Find where the given text appears and provide that cell's center as (x, y) coordinate. 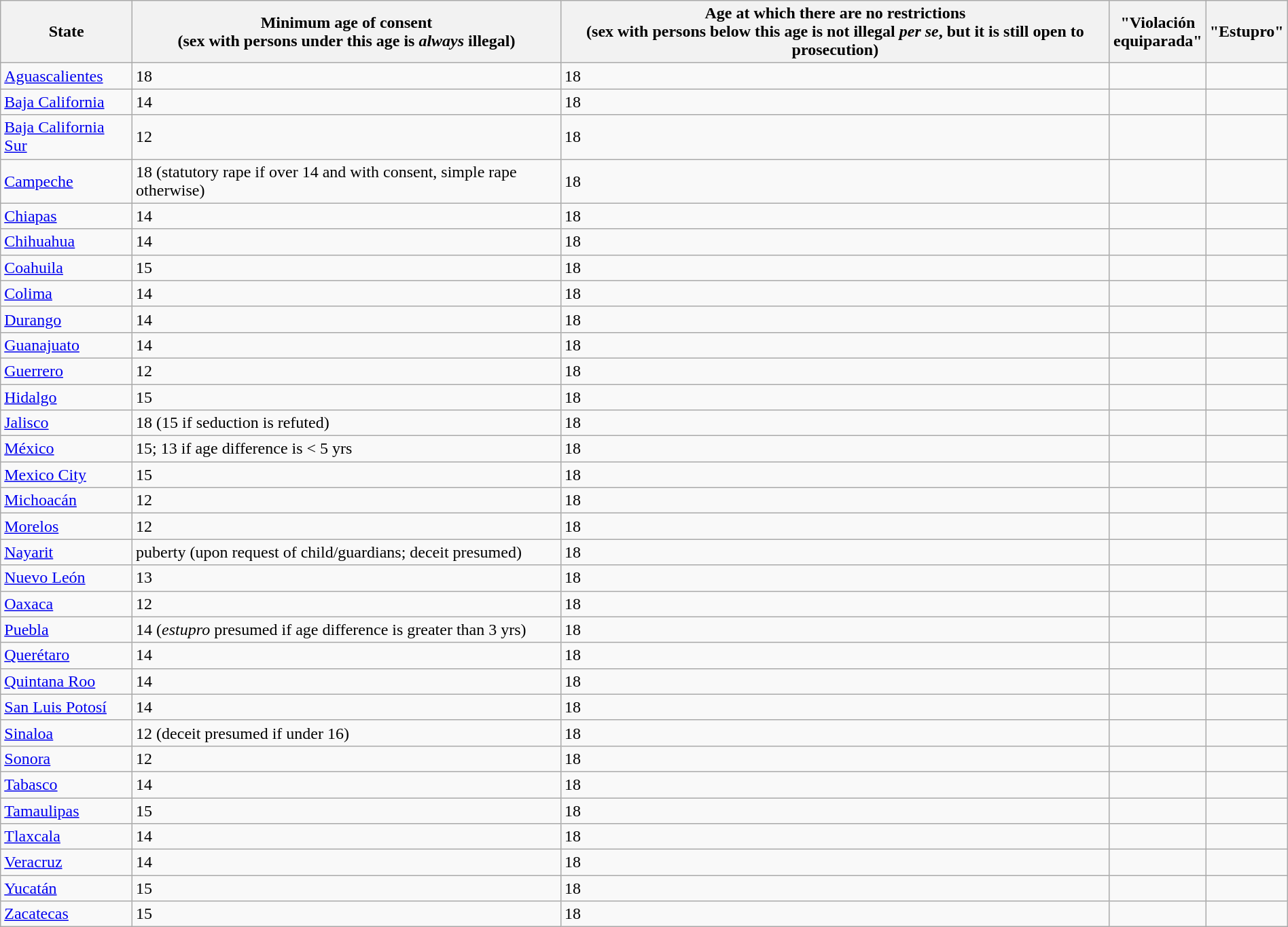
Guerrero (67, 371)
Sinaloa (67, 733)
Coahuila (67, 268)
Chiapas (67, 216)
Veracruz (67, 862)
Age at which there are no restrictions(sex with persons below this age is not illegal per se, but it is still open to prosecution) (835, 32)
12 (deceit presumed if under 16) (346, 733)
"Violación equiparada" (1158, 32)
18 (15 if seduction is refuted) (346, 423)
Tamaulipas (67, 810)
Nayarit (67, 552)
México (67, 449)
Nuevo León (67, 578)
Baja California Sur (67, 137)
Durango (67, 319)
18 (statutory rape if over 14 and with consent, simple rape otherwise) (346, 181)
Baja California (67, 102)
Campeche (67, 181)
Colima (67, 293)
13 (346, 578)
14 (estupro presumed if age difference is greater than 3 yrs) (346, 630)
Sonora (67, 759)
Zacatecas (67, 914)
"Estupro" (1247, 32)
Michoacán (67, 501)
15; 13 if age difference is < 5 yrs (346, 449)
Hidalgo (67, 397)
Mexico City (67, 475)
Puebla (67, 630)
puberty (upon request of child/guardians; deceit presumed) (346, 552)
Querétaro (67, 655)
Yucatán (67, 888)
Oaxaca (67, 604)
Jalisco (67, 423)
Chihuahua (67, 242)
Guanajuato (67, 345)
State (67, 32)
San Luis Potosí (67, 707)
Aguascalientes (67, 76)
Morelos (67, 526)
Tabasco (67, 784)
Quintana Roo (67, 681)
Tlaxcala (67, 837)
Minimum age of consent(sex with persons under this age is always illegal) (346, 32)
